Scan for the cell matching the given text and deliver its [X, Y] coordinate at center. 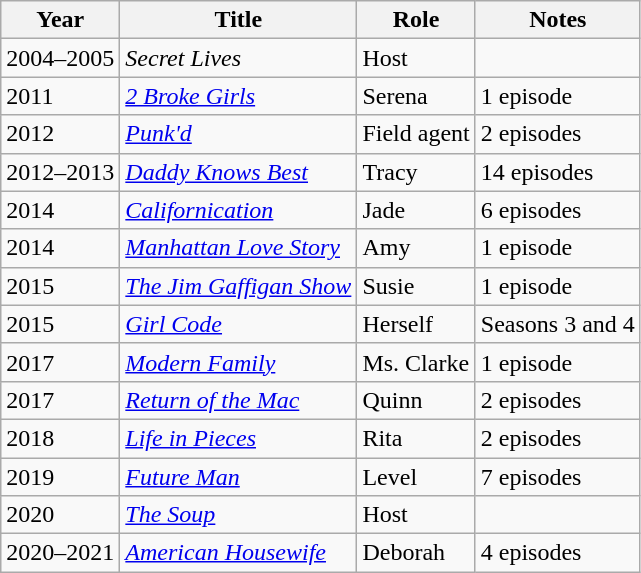
Level [416, 477]
The Soup [238, 515]
Rita [416, 438]
Ms. Clarke [416, 362]
American Housewife [238, 553]
2019 [60, 477]
Role [416, 20]
2020–2021 [60, 553]
Seasons 3 and 4 [558, 324]
Girl Code [238, 324]
Secret Lives [238, 58]
2011 [60, 96]
2004–2005 [60, 58]
Serena [416, 96]
Amy [416, 248]
Modern Family [238, 362]
7 episodes [558, 477]
2012 [60, 134]
The Jim Gaffigan Show [238, 286]
2012–2013 [60, 172]
Daddy Knows Best [238, 172]
Quinn [416, 400]
Californication [238, 210]
Notes [558, 20]
Manhattan Love Story [238, 248]
Field agent [416, 134]
Life in Pieces [238, 438]
2020 [60, 515]
2018 [60, 438]
Year [60, 20]
Future Man [238, 477]
Herself [416, 324]
14 episodes [558, 172]
Tracy [416, 172]
Return of the Mac [238, 400]
Punk'd [238, 134]
Susie [416, 286]
Jade [416, 210]
Deborah [416, 553]
2 Broke Girls [238, 96]
Title [238, 20]
6 episodes [558, 210]
4 episodes [558, 553]
